Return the (X, Y) coordinate for the center point of the cell that contains the specified text.  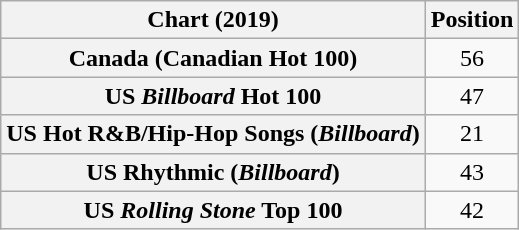
US Hot R&B/Hip-Hop Songs (Billboard) (213, 134)
US Rhythmic (Billboard) (213, 172)
Canada (Canadian Hot 100) (213, 58)
US Rolling Stone Top 100 (213, 210)
Chart (2019) (213, 20)
US Billboard Hot 100 (213, 96)
47 (472, 96)
42 (472, 210)
21 (472, 134)
Position (472, 20)
56 (472, 58)
43 (472, 172)
